Output the [X, Y] coordinate of the center of the cell containing the given text.  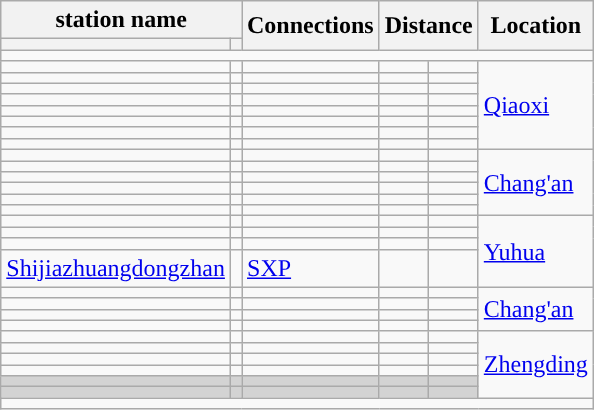
SXP [311, 268]
Shijiazhuangdongzhan [116, 268]
Location [536, 26]
Distance [428, 26]
station name [122, 20]
Qiaoxi [536, 105]
Yuhua [536, 252]
Connections [311, 26]
Zhengding [536, 364]
